Output the [x, y] coordinate of the center of the cell containing the given text.  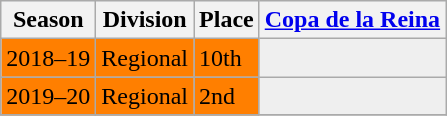
2019–20 [48, 96]
Copa de la Reina [352, 20]
2018–19 [48, 58]
Season [48, 20]
2nd [227, 96]
Place [227, 20]
Division [145, 20]
10th [227, 58]
